Return (X, Y) of the center of cell containing provided text 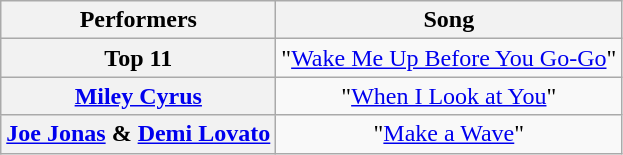
Miley Cyrus (138, 96)
Top 11 (138, 58)
Song (449, 20)
"When I Look at You" (449, 96)
"Make a Wave" (449, 134)
"Wake Me Up Before You Go-Go" (449, 58)
Joe Jonas & Demi Lovato (138, 134)
Performers (138, 20)
